Find where the given text appears and provide that cell's center as [X, Y] coordinate. 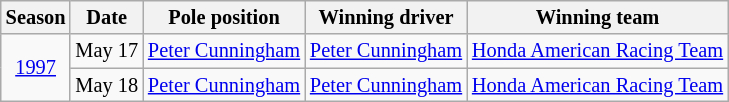
1997 [36, 68]
Pole position [224, 17]
May 17 [106, 51]
May 18 [106, 85]
Winning driver [386, 17]
Season [36, 17]
Date [106, 17]
Winning team [598, 17]
